Pinpoint the cell where the given text exists, returning its (x, y) midpoint coordinate. 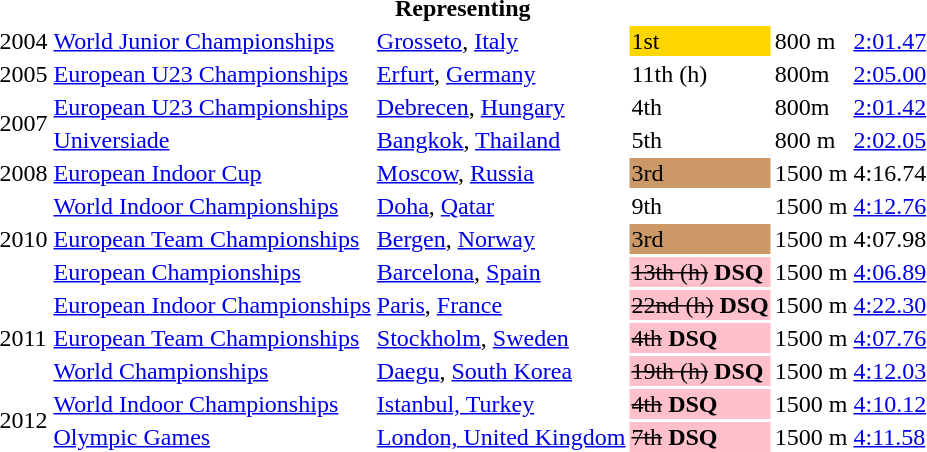
1st (700, 41)
5th (700, 140)
Olympic Games (212, 437)
Bergen, Norway (501, 239)
Erfurt, Germany (501, 74)
Moscow, Russia (501, 173)
World Championships (212, 371)
London, United Kingdom (501, 437)
Bangkok, Thailand (501, 140)
Barcelona, Spain (501, 272)
13th (h) DSQ (700, 272)
Istanbul, Turkey (501, 404)
4th (700, 107)
22nd (h) DSQ (700, 305)
Doha, Qatar (501, 206)
European Championships (212, 272)
European Indoor Championships (212, 305)
European Indoor Cup (212, 173)
Stockholm, Sweden (501, 338)
9th (700, 206)
Universiade (212, 140)
19th (h) DSQ (700, 371)
Daegu, South Korea (501, 371)
World Junior Championships (212, 41)
7th DSQ (700, 437)
Grosseto, Italy (501, 41)
Debrecen, Hungary (501, 107)
Paris, France (501, 305)
11th (h) (700, 74)
